Extract the (x, y) coordinate from the center of the cell holding the provided text.  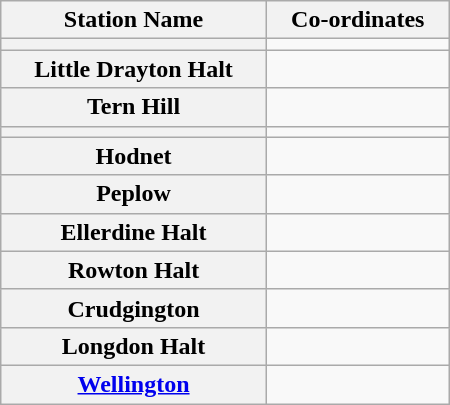
Peplow (134, 194)
Longdon Halt (134, 346)
Rowton Halt (134, 270)
Little Drayton Halt (134, 69)
Ellerdine Halt (134, 232)
Hodnet (134, 156)
Crudgington (134, 308)
Station Name (134, 20)
Co-ordinates (358, 20)
Wellington (134, 384)
Tern Hill (134, 107)
